Locate the cell with the specified text and output its (x, y) center coordinate. 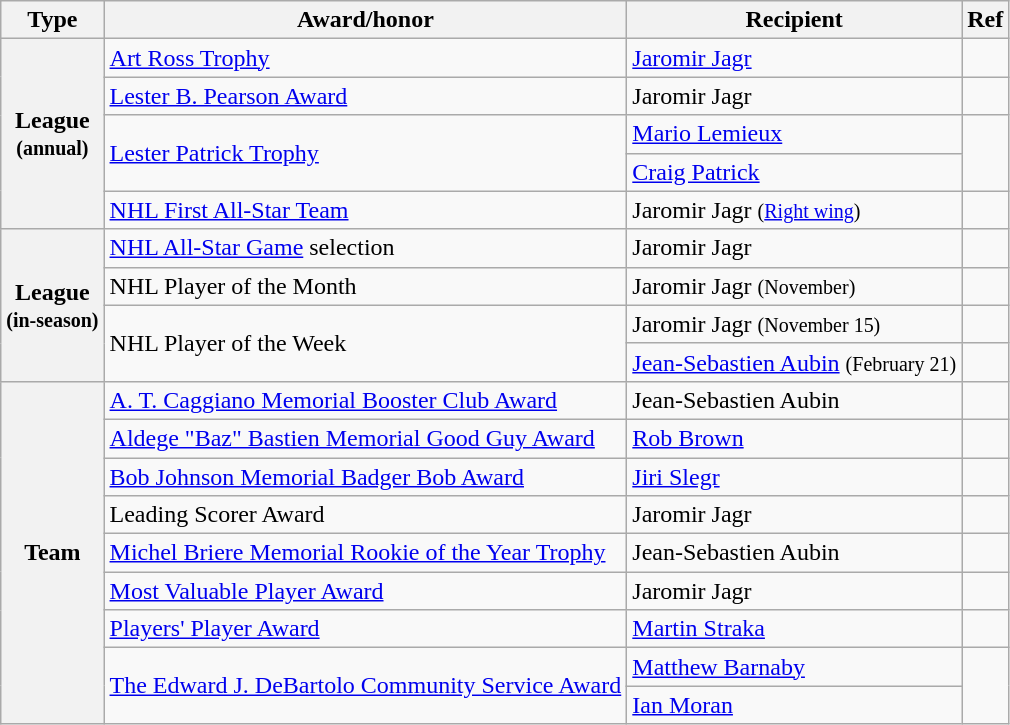
NHL Player of the Week (366, 343)
Michel Briere Memorial Rookie of the Year Trophy (366, 553)
Team (52, 552)
Matthew Barnaby (794, 667)
Jaromir Jagr (November) (794, 286)
Aldege "Baz" Bastien Memorial Good Guy Award (366, 438)
Type (52, 20)
NHL All-Star Game selection (366, 248)
The Edward J. DeBartolo Community Service Award (366, 686)
Jiri Slegr (794, 477)
Craig Patrick (794, 172)
Award/honor (366, 20)
Jaromir Jagr (November 15) (794, 324)
Leading Scorer Award (366, 515)
Rob Brown (794, 438)
Lester B. Pearson Award (366, 96)
Mario Lemieux (794, 134)
Bob Johnson Memorial Badger Bob Award (366, 477)
Art Ross Trophy (366, 58)
A. T. Caggiano Memorial Booster Club Award (366, 400)
League(in-season) (52, 305)
Most Valuable Player Award (366, 591)
Martin Straka (794, 629)
Ref (986, 20)
Jaromir Jagr (Right wing) (794, 210)
NHL First All-Star Team (366, 210)
NHL Player of the Month (366, 286)
Jean-Sebastien Aubin (February 21) (794, 362)
League(annual) (52, 134)
Lester Patrick Trophy (366, 153)
Recipient (794, 20)
Ian Moran (794, 705)
Players' Player Award (366, 629)
